Capture the cell that displays the provided text and extract its [x, y] central coordinate. 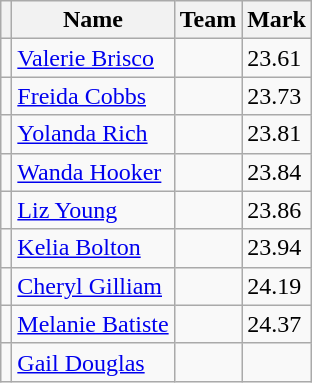
Mark [277, 20]
Gail Douglas [93, 362]
Wanda Hooker [93, 172]
Team [208, 20]
24.37 [277, 324]
Name [93, 20]
23.61 [277, 58]
24.19 [277, 286]
Melanie Batiste [93, 324]
23.81 [277, 134]
Cheryl Gilliam [93, 286]
23.84 [277, 172]
23.86 [277, 210]
23.94 [277, 248]
Kelia Bolton [93, 248]
Yolanda Rich [93, 134]
23.73 [277, 96]
Valerie Brisco [93, 58]
Freida Cobbs [93, 96]
Liz Young [93, 210]
